Detect which cell encompasses the target text, then output its [X, Y] center coordinate. 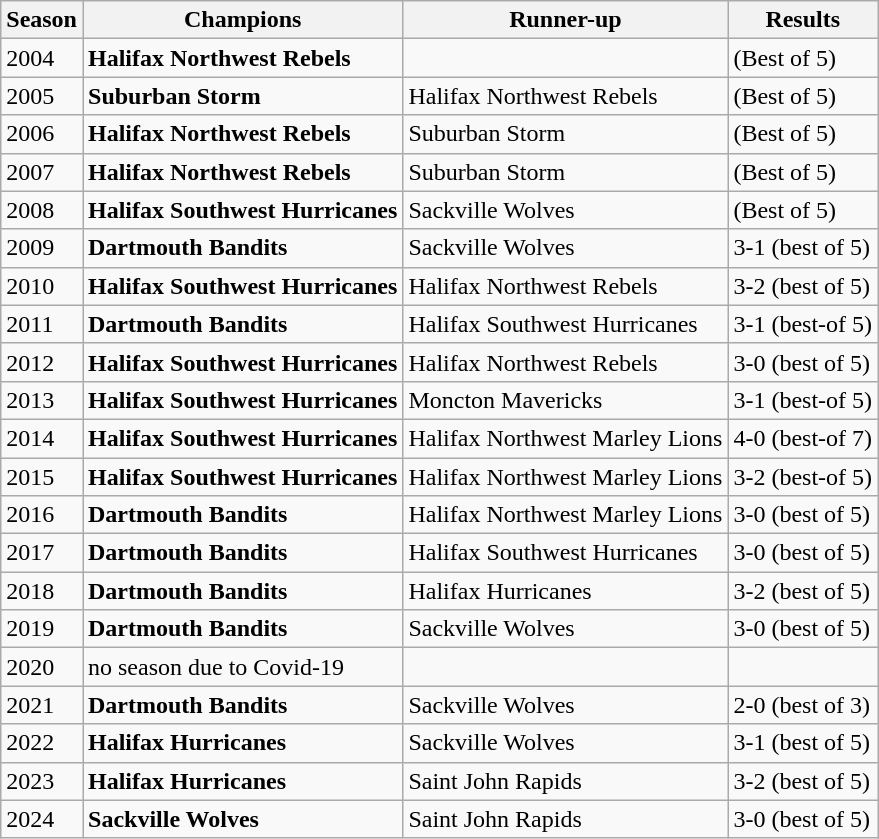
Results [803, 20]
2010 [42, 286]
2017 [42, 553]
2019 [42, 629]
2005 [42, 96]
2020 [42, 667]
3-2 (best-of 5) [803, 477]
no season due to Covid-19 [242, 667]
2012 [42, 362]
2011 [42, 324]
2018 [42, 591]
2024 [42, 819]
2023 [42, 781]
4-0 (best-of 7) [803, 438]
2008 [42, 210]
Season [42, 20]
2022 [42, 743]
Moncton Mavericks [566, 400]
2016 [42, 515]
2006 [42, 134]
Champions [242, 20]
2014 [42, 438]
2004 [42, 58]
2-0 (best of 3) [803, 705]
2009 [42, 248]
Runner-up [566, 20]
2021 [42, 705]
2007 [42, 172]
2015 [42, 477]
2013 [42, 400]
